Scan for the cell matching the given text and deliver its [x, y] coordinate at center. 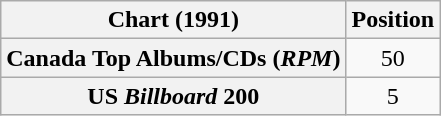
US Billboard 200 [174, 96]
Position [393, 20]
5 [393, 96]
50 [393, 58]
Chart (1991) [174, 20]
Canada Top Albums/CDs (RPM) [174, 58]
